Search for the cell housing the specified text and yield its [X, Y] center coordinate. 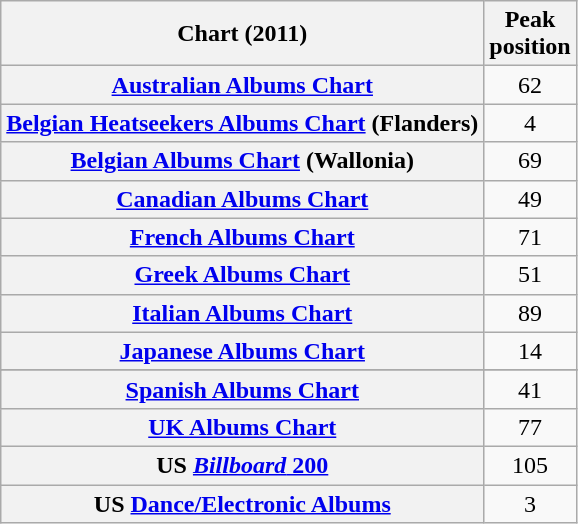
Peakposition [530, 34]
UK Albums Chart [242, 427]
77 [530, 427]
US Dance/Electronic Albums [242, 503]
Japanese Albums Chart [242, 351]
69 [530, 161]
14 [530, 351]
US Billboard 200 [242, 465]
3 [530, 503]
Italian Albums Chart [242, 313]
49 [530, 199]
Belgian Heatseekers Albums Chart (Flanders) [242, 123]
Chart (2011) [242, 34]
Greek Albums Chart [242, 275]
4 [530, 123]
Spanish Albums Chart [242, 389]
Australian Albums Chart [242, 85]
71 [530, 237]
French Albums Chart [242, 237]
41 [530, 389]
Canadian Albums Chart [242, 199]
Belgian Albums Chart (Wallonia) [242, 161]
62 [530, 85]
51 [530, 275]
89 [530, 313]
105 [530, 465]
